Provide the [X, Y] coordinate of the cell's center where the given text is located.  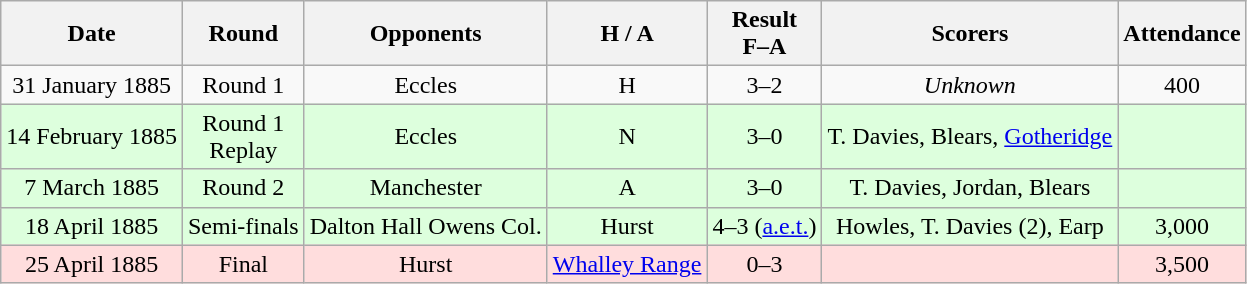
3,500 [1182, 264]
Attendance [1182, 34]
N [627, 136]
7 March 1885 [92, 188]
0–3 [764, 264]
400 [1182, 85]
Scorers [970, 34]
31 January 1885 [92, 85]
Opponents [426, 34]
Manchester [426, 188]
14 February 1885 [92, 136]
25 April 1885 [92, 264]
T. Davies, Blears, Gotheridge [970, 136]
Final [243, 264]
3,000 [1182, 226]
Dalton Hall Owens Col. [426, 226]
Round 1 [243, 85]
H / A [627, 34]
ResultF–A [764, 34]
4–3 (a.e.t.) [764, 226]
A [627, 188]
Unknown [970, 85]
Semi-finals [243, 226]
Date [92, 34]
Round 1Replay [243, 136]
Round 2 [243, 188]
3–2 [764, 85]
T. Davies, Jordan, Blears [970, 188]
H [627, 85]
Howles, T. Davies (2), Earp [970, 226]
Whalley Range [627, 264]
Round [243, 34]
18 April 1885 [92, 226]
